Return the (X, Y) coordinate for the center point of the cell that contains the specified text.  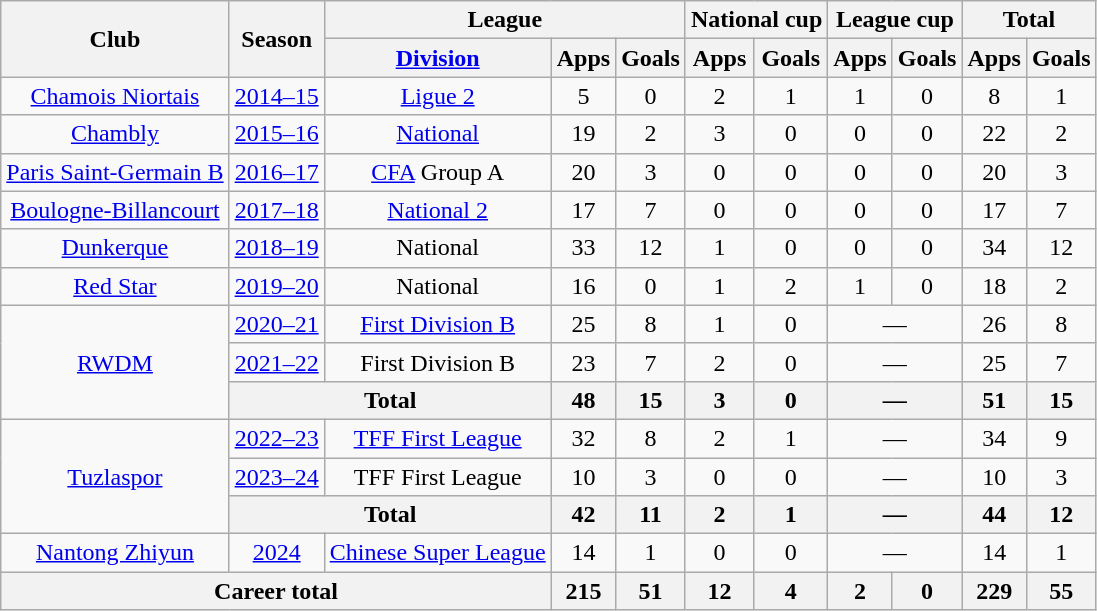
2020–21 (276, 324)
Tuzlaspor (115, 476)
44 (994, 515)
Division (438, 58)
215 (583, 591)
Red Star (115, 286)
16 (583, 286)
22 (994, 134)
18 (994, 286)
48 (583, 400)
Chamois Niortais (115, 96)
33 (583, 248)
23 (583, 362)
Paris Saint-Germain B (115, 172)
2023–24 (276, 477)
2024 (276, 553)
19 (583, 134)
42 (583, 515)
4 (791, 591)
26 (994, 324)
Nantong Zhiyun (115, 553)
League (504, 20)
Season (276, 39)
2014–15 (276, 96)
229 (994, 591)
55 (1061, 591)
CFA Group A (438, 172)
5 (583, 96)
RWDM (115, 362)
32 (583, 438)
Boulogne-Billancourt (115, 210)
Chambly (115, 134)
9 (1061, 438)
11 (651, 515)
League cup (895, 20)
2018–19 (276, 248)
2019–20 (276, 286)
Career total (276, 591)
Dunkerque (115, 248)
2017–18 (276, 210)
Club (115, 39)
Chinese Super League (438, 553)
2015–16 (276, 134)
National 2 (438, 210)
2016–17 (276, 172)
National cup (756, 20)
Ligue 2 (438, 96)
2021–22 (276, 362)
2022–23 (276, 438)
